Capture the cell that displays the provided text and extract its (X, Y) central coordinate. 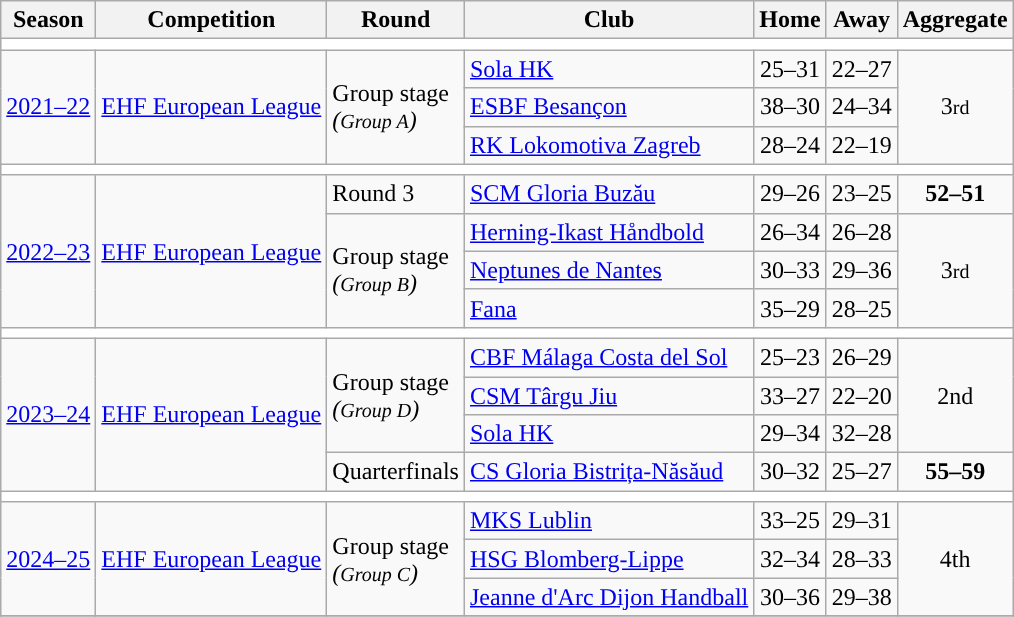
2nd (955, 395)
Round (396, 20)
29–34 (790, 434)
RK Lokomotiva Zagreb (608, 145)
38–30 (790, 107)
26–29 (862, 357)
2024–25 (48, 559)
Round 3 (396, 194)
CSM Târgu Jiu (608, 395)
CS Gloria Bistrița-Năsăud (608, 472)
28–25 (862, 308)
52–51 (955, 194)
Fana (608, 308)
30–36 (790, 597)
28–33 (862, 559)
22–19 (862, 145)
22–20 (862, 395)
30–33 (790, 270)
ESBF Besançon (608, 107)
2023–24 (48, 414)
Competition (212, 20)
Jeanne d'Arc Dijon Handball (608, 597)
Group stage(Group C) (396, 559)
Away (862, 20)
Herning-Ikast Håndbold (608, 232)
32–34 (790, 559)
28–24 (790, 145)
23–25 (862, 194)
30–32 (790, 472)
2022–23 (48, 251)
25–31 (790, 69)
4th (955, 559)
26–28 (862, 232)
Season (48, 20)
Quarterfinals (396, 472)
Neptunes de Nantes (608, 270)
32–28 (862, 434)
25–27 (862, 472)
33–25 (790, 521)
Club (608, 20)
MKS Lublin (608, 521)
Home (790, 20)
29–26 (790, 194)
26–34 (790, 232)
24–34 (862, 107)
33–27 (790, 395)
35–29 (790, 308)
Aggregate (955, 20)
29–38 (862, 597)
Group stage(Group D) (396, 395)
HSG Blomberg-Lippe (608, 559)
29–36 (862, 270)
55–59 (955, 472)
22–27 (862, 69)
29–31 (862, 521)
2021–22 (48, 107)
Group stage(Group B) (396, 270)
25–23 (790, 357)
SCM Gloria Buzău (608, 194)
Group stage(Group A) (396, 107)
CBF Málaga Costa del Sol (608, 357)
